Detect which cell encompasses the target text, then output its (x, y) center coordinate. 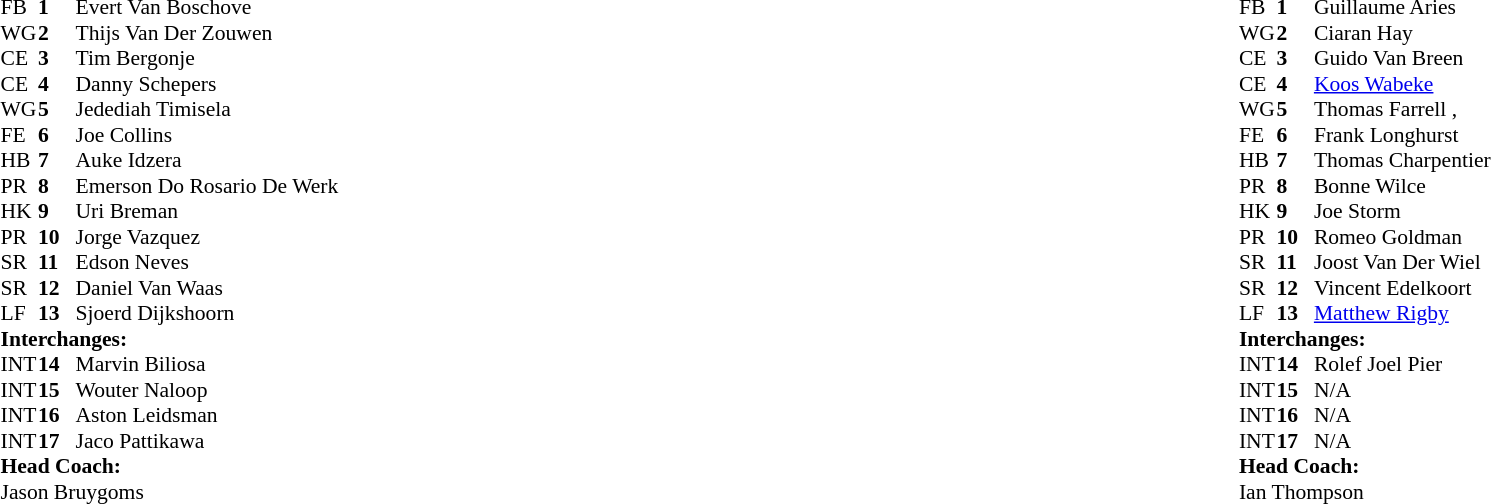
Uri Breman (208, 211)
Marvin Biliosa (208, 365)
Jedediah Timisela (208, 109)
Koos Wabeke (1402, 84)
Romeo Goldman (1402, 237)
Ciaran Hay (1402, 33)
Thijs Van Der Zouwen (208, 33)
Thomas Charpentier (1402, 161)
Daniel Van Waas (208, 288)
Joe Collins (208, 135)
Sjoerd Dijkshoorn (208, 313)
Jorge Vazquez (208, 237)
Matthew Rigby (1402, 313)
Frank Longhurst (1402, 135)
Bonne Wilce (1402, 186)
Auke Idzera (208, 161)
Edson Neves (208, 263)
Joost Van Der Wiel (1402, 263)
Guido Van Breen (1402, 59)
Aston Leidsman (208, 415)
Vincent Edelkoort (1402, 288)
Wouter Naloop (208, 390)
Danny Schepers (208, 84)
Emerson Do Rosario De Werk (208, 186)
Joe Storm (1402, 211)
Thomas Farrell , (1402, 109)
Tim Bergonje (208, 59)
Jaco Pattikawa (208, 441)
Rolef Joel Pier (1402, 365)
